Determine the [X, Y] coordinate at the center of the cell enclosing the given text.  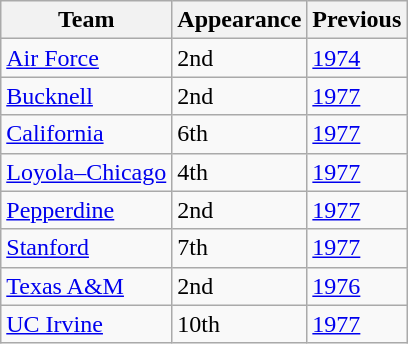
7th [240, 248]
Team [86, 20]
California [86, 134]
Appearance [240, 20]
10th [240, 324]
Air Force [86, 58]
1976 [357, 286]
Bucknell [86, 96]
Texas A&M [86, 286]
Stanford [86, 248]
UC Irvine [86, 324]
Previous [357, 20]
1974 [357, 58]
4th [240, 172]
6th [240, 134]
Loyola–Chicago [86, 172]
Pepperdine [86, 210]
